Scan for the cell matching the given text and deliver its (X, Y) coordinate at center. 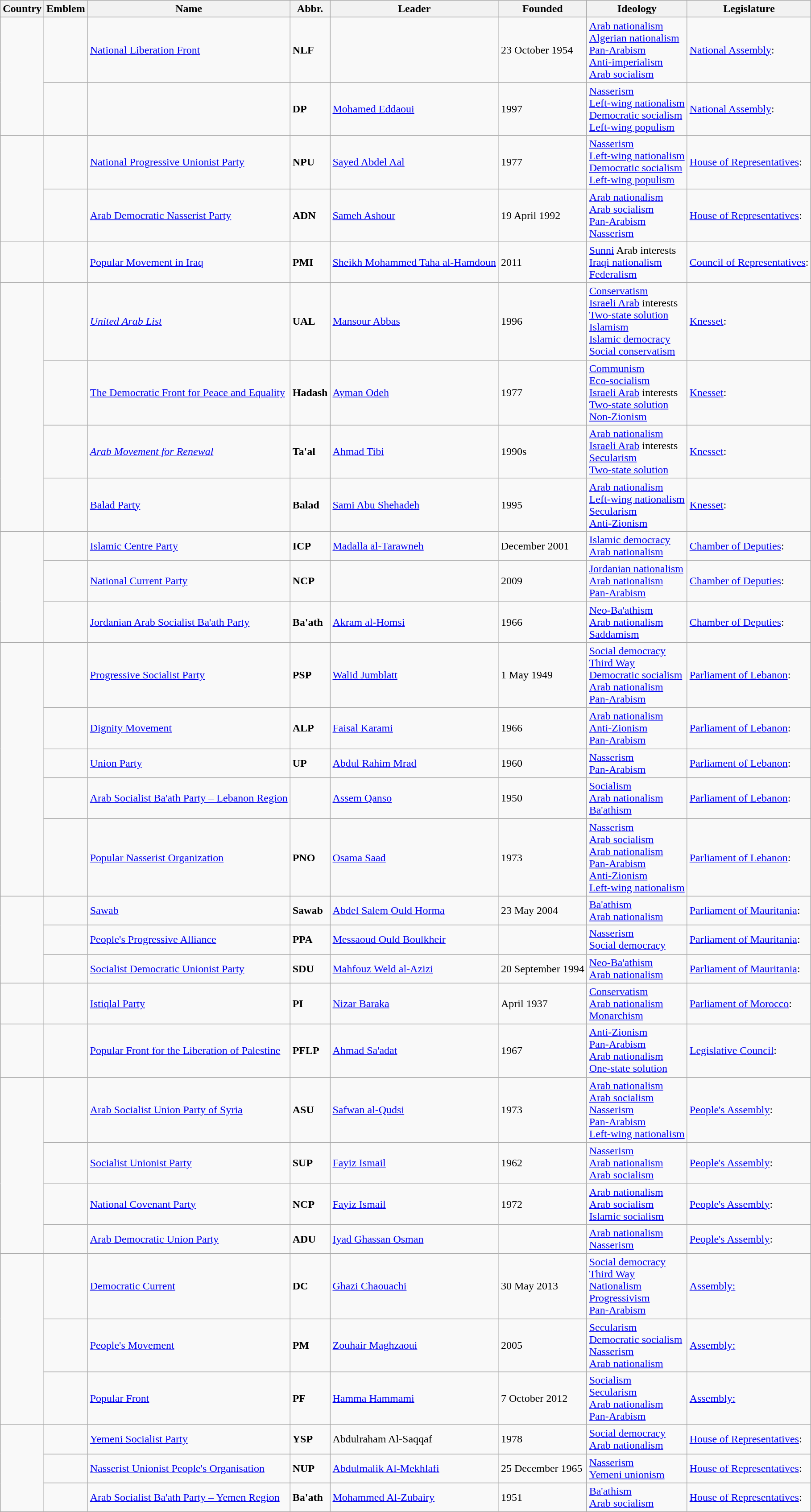
Popular Front for the Liberation of Palestine (189, 1051)
Sheikh Mohammed Taha al-Hamdoun (414, 262)
20 September 1994 (542, 969)
NasserismPan-Arabism (637, 764)
Ayman Odeh (414, 392)
Neo-Ba'athismArab nationalismSaddamism (637, 622)
UAL (310, 321)
Parliament of Morocco: (749, 1004)
Hamma Hammami (414, 1399)
Ghazi Chaouachi (414, 1286)
Arab Democratic Union Party (189, 1239)
Socialist Unionist Party (189, 1163)
Arab Socialist Ba'ath Party – Yemen Region (189, 1498)
Ahmad Tibi (414, 451)
Madalla al-Tarawneh (414, 546)
Ahmad Sa'adat (414, 1051)
April 1937 (542, 1004)
1990s (542, 451)
Mansour Abbas (414, 321)
Jordanian nationalismArab nationalismPan-Arabism (637, 581)
Yemeni Socialist Party (189, 1440)
Name (189, 9)
Arab Movement for Renewal (189, 451)
National Liberation Front (189, 50)
PPA (310, 939)
19 April 1992 (542, 215)
Social democracyArab nationalism (637, 1440)
Abbr. (310, 9)
Ideology (637, 9)
2005 (542, 1345)
Founded (542, 9)
Assem Qanso (414, 798)
Legislature (749, 9)
Ba'athismArab nationalism (637, 911)
Sami Abu Shehadeh (414, 505)
PM (310, 1345)
Abdulmalik Al-Mekhlafi (414, 1468)
NasserismArab nationalismArab socialism (637, 1163)
NPU (310, 162)
2011 (542, 262)
December 2001 (542, 546)
Nizar Baraka (414, 1004)
1960 (542, 764)
United Arab List (189, 321)
PFLP (310, 1051)
Jordanian Arab Socialist Ba'ath Party (189, 622)
Arab nationalismAnti-ZionismPan-Arabism (637, 728)
The Democratic Front for Peace and Equality (189, 392)
Hadash (310, 392)
Nasserist Unionist People's Organisation (189, 1468)
Messaoud Ould Boulkheir (414, 939)
ConservatismArab nationalismMonarchism (637, 1004)
Walid Jumblatt (414, 675)
Legislative Council: (749, 1051)
Arab Socialist Ba'ath Party – Lebanon Region (189, 798)
CommunismEco-socialismIsraeli Arab interestsTwo-state solutionNon-Zionism (637, 392)
ALP (310, 728)
Dignity Movement (189, 728)
1 May 1949 (542, 675)
Abdel Salem Ould Horma (414, 911)
1996 (542, 321)
National Current Party (189, 581)
SecularismDemocratic socialismNasserismArab nationalism (637, 1345)
Sameh Ashour (414, 215)
Mohammed Al-Zubairy (414, 1498)
Arab nationalismArab socialismIslamic socialism (637, 1204)
Country (22, 9)
Istiqlal Party (189, 1004)
Socialist Democratic Unionist Party (189, 969)
23 May 2004 (542, 911)
NasserismSocial democracy (637, 939)
People's Progressive Alliance (189, 939)
PSP (310, 675)
NasserismYemeni unionism (637, 1468)
NLF (310, 50)
PF (310, 1399)
SUP (310, 1163)
Arab Socialist Union Party of Syria (189, 1110)
Arab nationalismAlgerian nationalismPan-ArabismAnti-imperialismArab socialism (637, 50)
DC (310, 1286)
National Progressive Unionist Party (189, 162)
Social democracyThird WayNationalismProgressivismPan-Arabism (637, 1286)
Mohamed Eddaoui (414, 109)
Sayed Abdel Aal (414, 162)
Democratic Current (189, 1286)
7 October 2012 (542, 1399)
1997 (542, 109)
1950 (542, 798)
SDU (310, 969)
Popular Movement in Iraq (189, 262)
Arab nationalismLeft-wing nationalismSecularismAnti-Zionism (637, 505)
Anti-ZionismPan-ArabismArab nationalismOne-state solution (637, 1051)
Neo-Ba'athismArab nationalism (637, 969)
ConservatismIsraeli Arab interestsTwo-state solutionIslamismIslamic democracySocial conservatism (637, 321)
1972 (542, 1204)
Leader (414, 9)
ICP (310, 546)
PNO (310, 857)
23 October 1954 (542, 50)
Social democracyThird WayDemocratic socialismArab nationalismPan-Arabism (637, 675)
Council of Representatives: (749, 262)
Ba'athismArab socialism (637, 1498)
Arab nationalismIsraeli Arab interestsSecularismTwo-state solution (637, 451)
UP (310, 764)
Popular Nasserist Organization (189, 857)
NUP (310, 1468)
DP (310, 109)
Popular Front (189, 1399)
Emblem (66, 9)
Arab nationalismArab socialismNasserismPan-ArabismLeft-wing nationalism (637, 1110)
Arab nationalismNasserism (637, 1239)
1995 (542, 505)
SocialismSecularismArab nationalismPan-Arabism (637, 1399)
Osama Saad (414, 857)
Akram al-Homsi (414, 622)
Sunni Arab interestsIraqi nationalismFederalism (637, 262)
ADN (310, 215)
2009 (542, 581)
Union Party (189, 764)
Balad Party (189, 505)
PMI (310, 262)
Islamic Centre Party (189, 546)
1951 (542, 1498)
Ta'al (310, 451)
Safwan al-Qudsi (414, 1110)
SocialismArab nationalismBa'athism (637, 798)
Arab Democratic Nasserist Party (189, 215)
Arab nationalismArab socialismPan-ArabismNasserism (637, 215)
Faisal Karami (414, 728)
Balad (310, 505)
YSP (310, 1440)
ADU (310, 1239)
NasserismArab socialismArab nationalismPan-ArabismAnti-ZionismLeft-wing nationalism (637, 857)
Islamic democracyArab nationalism (637, 546)
PI (310, 1004)
Zouhair Maghzaoui (414, 1345)
National Covenant Party (189, 1204)
Mahfouz Weld al-Azizi (414, 969)
1978 (542, 1440)
ASU (310, 1110)
25 December 1965 (542, 1468)
Iyad Ghassan Osman (414, 1239)
1962 (542, 1163)
1967 (542, 1051)
Progressive Socialist Party (189, 675)
30 May 2013 (542, 1286)
Abdul Rahim Mrad (414, 764)
People's Movement (189, 1345)
Abdulraham Al-Saqqaf (414, 1440)
